Search for the cell housing the specified text and yield its [X, Y] center coordinate. 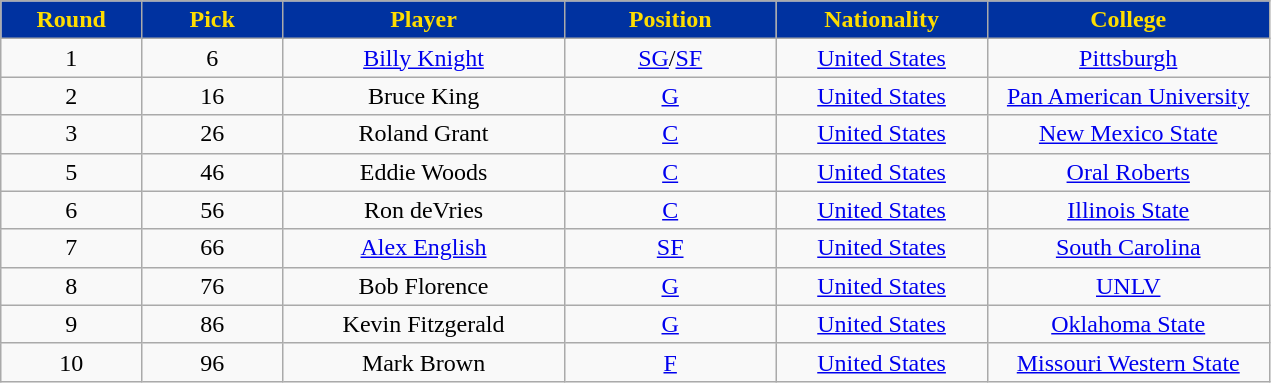
F [670, 362]
2 [72, 96]
Roland Grant [424, 134]
Round [72, 20]
10 [72, 362]
8 [72, 286]
Pan American University [1128, 96]
86 [212, 324]
46 [212, 172]
Oral Roberts [1128, 172]
Mark Brown [424, 362]
Billy Knight [424, 58]
Illinois State [1128, 210]
UNLV [1128, 286]
76 [212, 286]
Bob Florence [424, 286]
7 [72, 248]
College [1128, 20]
Missouri Western State [1128, 362]
Alex English [424, 248]
Ron deVries [424, 210]
Pick [212, 20]
SG/SF [670, 58]
Kevin Fitzgerald [424, 324]
16 [212, 96]
Player [424, 20]
Nationality [882, 20]
1 [72, 58]
26 [212, 134]
66 [212, 248]
South Carolina [1128, 248]
3 [72, 134]
Oklahoma State [1128, 324]
96 [212, 362]
9 [72, 324]
Pittsburgh [1128, 58]
New Mexico State [1128, 134]
5 [72, 172]
56 [212, 210]
Eddie Woods [424, 172]
Position [670, 20]
Bruce King [424, 96]
SF [670, 248]
